Output the (X, Y) coordinate of the center of the cell containing the given text.  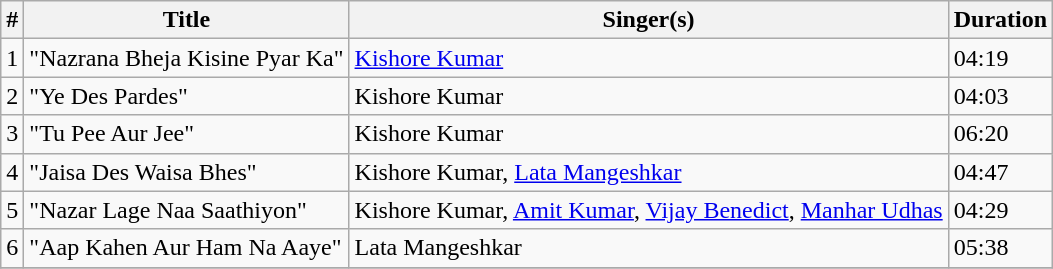
# (12, 20)
"Aap Kahen Aur Ham Na Aaye" (186, 248)
"Jaisa Des Waisa Bhes" (186, 172)
04:29 (1000, 210)
Kishore Kumar, Lata Mangeshkar (648, 172)
"Tu Pee Aur Jee" (186, 134)
2 (12, 96)
06:20 (1000, 134)
04:19 (1000, 58)
"Nazar Lage Naa Saathiyon" (186, 210)
3 (12, 134)
6 (12, 248)
5 (12, 210)
Singer(s) (648, 20)
4 (12, 172)
04:03 (1000, 96)
"Nazrana Bheja Kisine Pyar Ka" (186, 58)
"Ye Des Pardes" (186, 96)
Duration (1000, 20)
Lata Mangeshkar (648, 248)
Kishore Kumar, Amit Kumar, Vijay Benedict, Manhar Udhas (648, 210)
05:38 (1000, 248)
04:47 (1000, 172)
1 (12, 58)
Title (186, 20)
